For the text-containing cell, return its midpoint in (x, y) coordinate format. 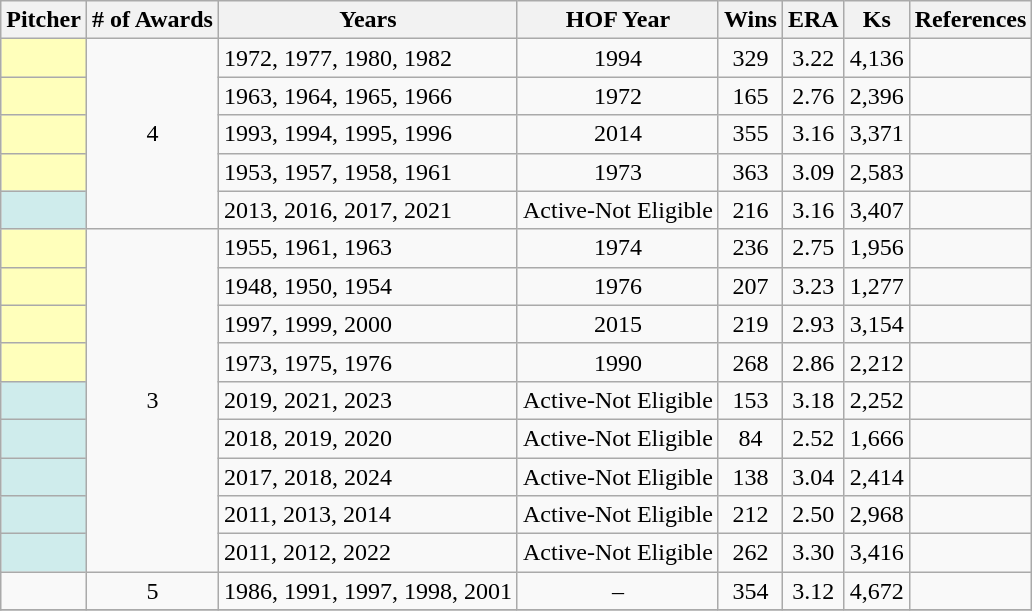
216 (750, 210)
1,956 (876, 248)
2.76 (813, 96)
354 (750, 591)
Ks (876, 20)
1974 (618, 248)
212 (750, 515)
Wins (750, 20)
3 (152, 400)
2011, 2012, 2022 (368, 553)
2,212 (876, 362)
1948, 1950, 1954 (368, 286)
3.09 (813, 172)
1,666 (876, 438)
329 (750, 58)
363 (750, 172)
2.75 (813, 248)
236 (750, 248)
1955, 1961, 1963 (368, 248)
207 (750, 286)
1993, 1994, 1995, 1996 (368, 134)
1953, 1957, 1958, 1961 (368, 172)
2.86 (813, 362)
2018, 2019, 2020 (368, 438)
Years (368, 20)
4,672 (876, 591)
84 (750, 438)
1963, 1964, 1965, 1966 (368, 96)
3,371 (876, 134)
3.30 (813, 553)
1972 (618, 96)
2019, 2021, 2023 (368, 400)
3.23 (813, 286)
1,277 (876, 286)
5 (152, 591)
3,154 (876, 324)
165 (750, 96)
References (970, 20)
153 (750, 400)
HOF Year (618, 20)
# of Awards (152, 20)
1973, 1975, 1976 (368, 362)
1973 (618, 172)
355 (750, 134)
1986, 1991, 1997, 1998, 2001 (368, 591)
1972, 1977, 1980, 1982 (368, 58)
138 (750, 477)
2.50 (813, 515)
3,416 (876, 553)
Pitcher (44, 20)
1994 (618, 58)
2,583 (876, 172)
1990 (618, 362)
3.04 (813, 477)
2.93 (813, 324)
2017, 2018, 2024 (368, 477)
– (618, 591)
2,968 (876, 515)
2015 (618, 324)
2,252 (876, 400)
1976 (618, 286)
219 (750, 324)
2014 (618, 134)
4 (152, 134)
2013, 2016, 2017, 2021 (368, 210)
3.18 (813, 400)
ERA (813, 20)
2.52 (813, 438)
268 (750, 362)
3.12 (813, 591)
1997, 1999, 2000 (368, 324)
4,136 (876, 58)
3.22 (813, 58)
262 (750, 553)
2011, 2013, 2014 (368, 515)
2,396 (876, 96)
2,414 (876, 477)
3,407 (876, 210)
